Determine the [X, Y] coordinate at the center of the cell enclosing the given text.  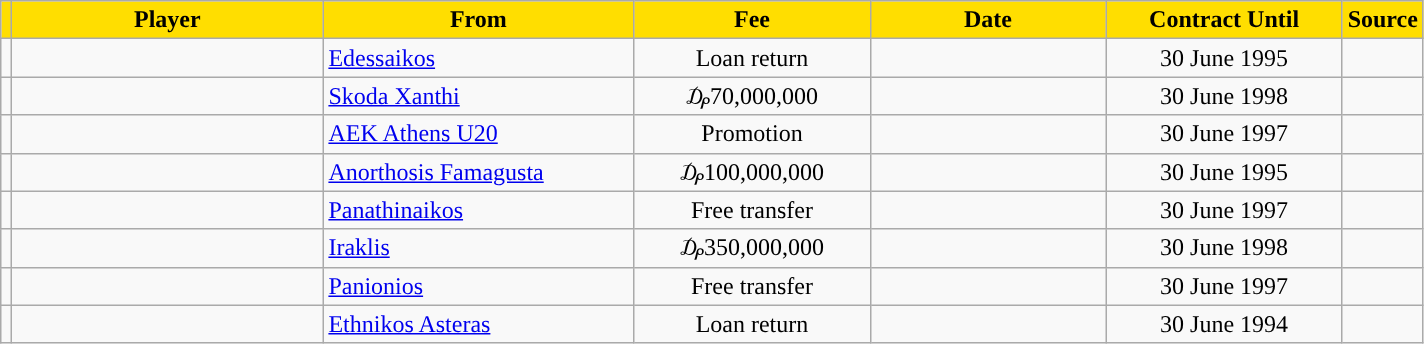
Date [988, 20]
₯100,000,000 [752, 172]
₯350,000,000 [752, 248]
Skoda Xanthi [478, 96]
AEK Athens U20 [478, 134]
₯70,000,000 [752, 96]
Ethnikos Asteras [478, 324]
Panionios [478, 286]
Iraklis [478, 248]
Anorthosis Famagusta [478, 172]
Contract Until [1224, 20]
Player [168, 20]
Panathinaikos [478, 210]
30 June 1994 [1224, 324]
Fee [752, 20]
From [478, 20]
Edessaikos [478, 58]
Promotion [752, 134]
Source [1382, 20]
